Search for the cell housing the specified text and yield its [X, Y] center coordinate. 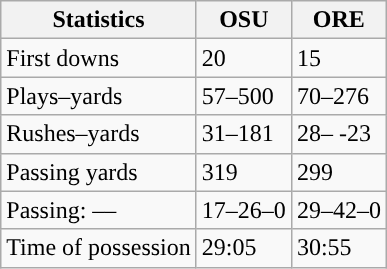
Statistics [99, 20]
28– -23 [338, 134]
Passing yards [99, 172]
First downs [99, 58]
Passing: –– [99, 210]
OSU [244, 20]
Time of possession [99, 248]
29:05 [244, 248]
15 [338, 58]
29–42–0 [338, 210]
ORE [338, 20]
Plays–yards [99, 96]
17–26–0 [244, 210]
70–276 [338, 96]
57–500 [244, 96]
20 [244, 58]
30:55 [338, 248]
Rushes–yards [99, 134]
299 [338, 172]
31–181 [244, 134]
319 [244, 172]
